Detect which cell encompasses the target text, then output its [X, Y] center coordinate. 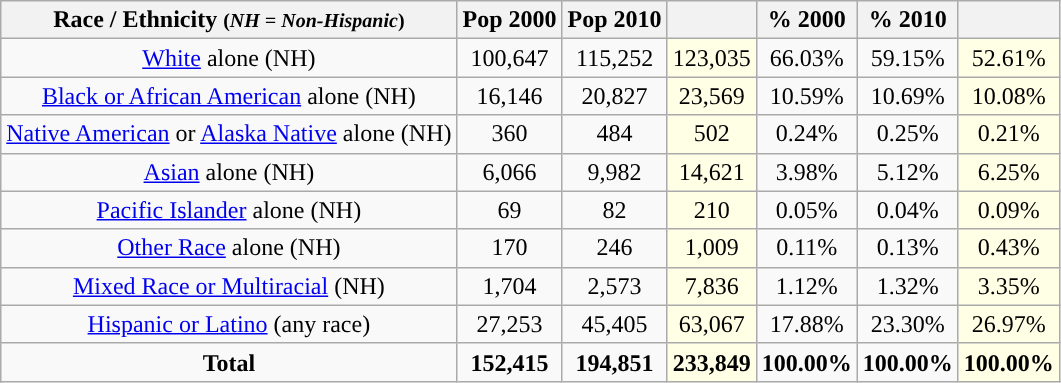
Hispanic or Latino (any race) [229, 324]
Pacific Islander alone (NH) [229, 210]
2,573 [614, 286]
233,849 [712, 362]
10.69% [908, 96]
% 2000 [806, 20]
0.21% [1008, 134]
502 [712, 134]
7,836 [712, 286]
52.61% [1008, 58]
17.88% [806, 324]
Race / Ethnicity (NH = Non-Hispanic) [229, 20]
1,704 [510, 286]
% 2010 [908, 20]
0.25% [908, 134]
6,066 [510, 172]
3.98% [806, 172]
123,035 [712, 58]
0.11% [806, 248]
0.05% [806, 210]
White alone (NH) [229, 58]
0.09% [1008, 210]
23.30% [908, 324]
Native American or Alaska Native alone (NH) [229, 134]
6.25% [1008, 172]
69 [510, 210]
246 [614, 248]
194,851 [614, 362]
1,009 [712, 248]
27,253 [510, 324]
170 [510, 248]
9,982 [614, 172]
82 [614, 210]
152,415 [510, 362]
59.15% [908, 58]
210 [712, 210]
Asian alone (NH) [229, 172]
0.43% [1008, 248]
1.32% [908, 286]
Black or African American alone (NH) [229, 96]
Total [229, 362]
45,405 [614, 324]
115,252 [614, 58]
5.12% [908, 172]
63,067 [712, 324]
23,569 [712, 96]
360 [510, 134]
16,146 [510, 96]
100,647 [510, 58]
10.08% [1008, 96]
0.24% [806, 134]
Other Race alone (NH) [229, 248]
26.97% [1008, 324]
0.04% [908, 210]
Mixed Race or Multiracial (NH) [229, 286]
20,827 [614, 96]
484 [614, 134]
1.12% [806, 286]
66.03% [806, 58]
3.35% [1008, 286]
14,621 [712, 172]
0.13% [908, 248]
Pop 2000 [510, 20]
10.59% [806, 96]
Pop 2010 [614, 20]
